Capture the cell that displays the provided text and extract its (X, Y) central coordinate. 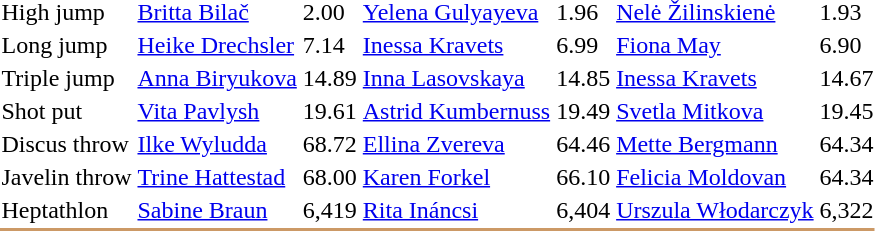
Sabine Braun (217, 210)
Fiona May (715, 45)
68.72 (330, 144)
6,404 (584, 210)
Ellina Zvereva (456, 144)
19.49 (584, 111)
Trine Hattestad (217, 177)
Inna Lasovskaya (456, 78)
6,322 (846, 210)
6.90 (846, 45)
Rita Ináncsi (456, 210)
19.61 (330, 111)
Discus throw (66, 144)
Long jump (66, 45)
68.00 (330, 177)
Felicia Moldovan (715, 177)
Heptathlon (66, 210)
Mette Bergmann (715, 144)
6,419 (330, 210)
Ilke Wyludda (217, 144)
Karen Forkel (456, 177)
19.45 (846, 111)
7.14 (330, 45)
Svetla Mitkova (715, 111)
Anna Biryukova (217, 78)
Vita Pavlysh (217, 111)
14.67 (846, 78)
Urszula Włodarczyk (715, 210)
6.99 (584, 45)
Javelin throw (66, 177)
14.89 (330, 78)
14.85 (584, 78)
Triple jump (66, 78)
Heike Drechsler (217, 45)
Shot put (66, 111)
66.10 (584, 177)
64.46 (584, 144)
Astrid Kumbernuss (456, 111)
